From the cell containing the given text, extract its center point as [x, y] coordinate. 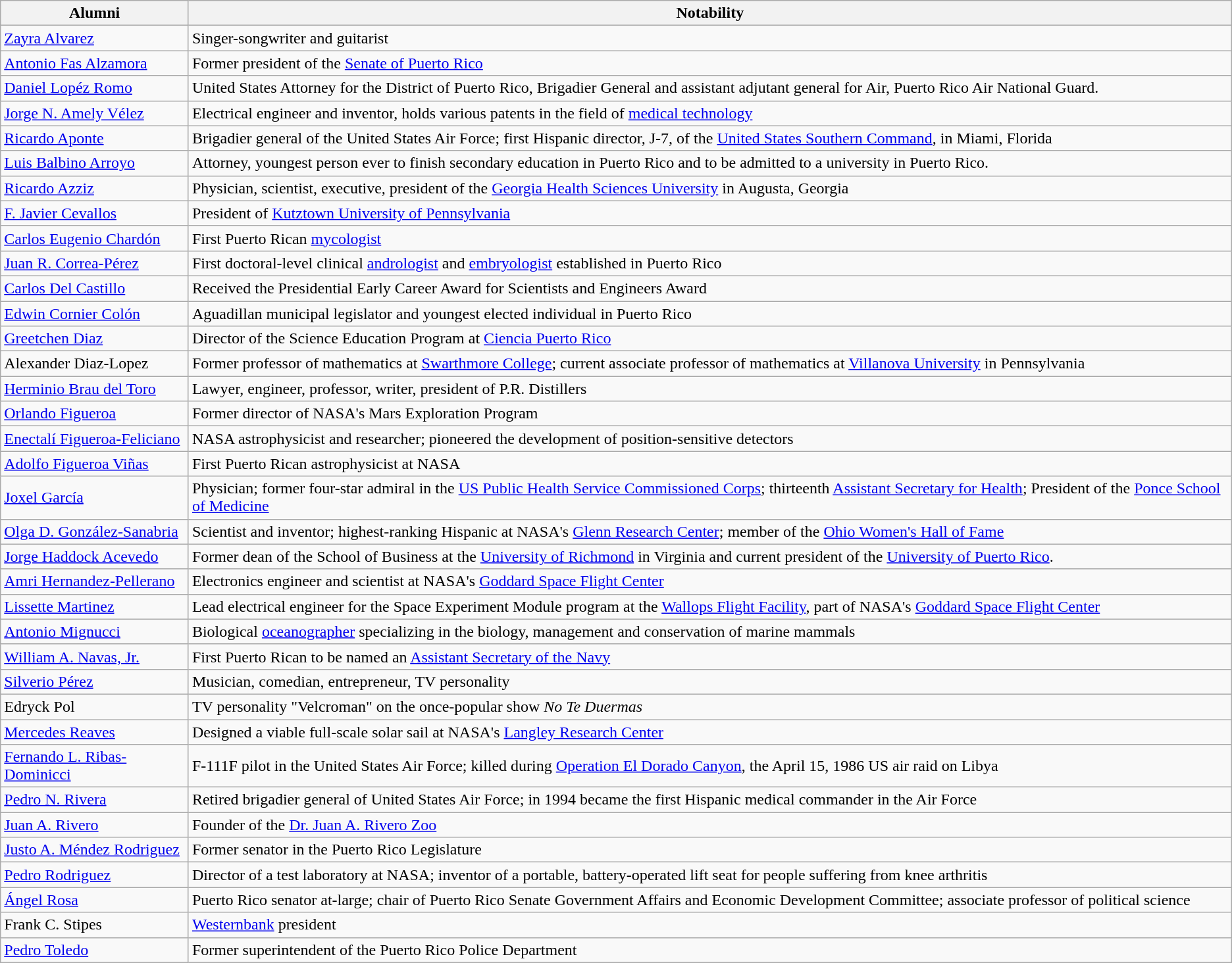
F-111F pilot in the United States Air Force; killed during Operation El Dorado Canyon, the April 15, 1986 US air raid on Libya [709, 766]
Ricardo Azziz [95, 188]
First Puerto Rican to be named an Assistant Secretary of the Navy [709, 656]
Physician, scientist, executive, president of the Georgia Health Sciences University in Augusta, Georgia [709, 188]
Carlos Del Castillo [95, 288]
Electrical engineer and inventor, holds various patents in the field of medical technology [709, 113]
Lissette Martinez [95, 606]
Adolfo Figueroa Viñas [95, 464]
Herminio Brau del Toro [95, 389]
Juan R. Correa-Pérez [95, 263]
Pedro Rodriguez [95, 875]
Edryck Pol [95, 706]
Former professor of mathematics at Swarthmore College; current associate professor of mathematics at Villanova University in Pennsylvania [709, 364]
William A. Navas, Jr. [95, 656]
Silverio Pérez [95, 681]
Attorney, youngest person ever to finish secondary education in Puerto Rico and to be admitted to a university in Puerto Rico. [709, 163]
Olga D. González-Sanabria [95, 531]
Westernbank president [709, 925]
Mercedes Reaves [95, 732]
Orlando Figueroa [95, 414]
First Puerto Rican astrophysicist at NASA [709, 464]
Alexander Diaz-Lopez [95, 364]
Designed a viable full-scale solar sail at NASA's Langley Research Center [709, 732]
Director of a test laboratory at NASA; inventor of a portable, battery-operated lift seat for people suffering from knee arthritis [709, 875]
Former superintendent of the Puerto Rico Police Department [709, 950]
Lawyer, engineer, professor, writer, president of P.R. Distillers [709, 389]
Singer-songwriter and guitarist [709, 38]
Notability [709, 13]
Jorge Haddock Acevedo [95, 556]
Daniel Lopéz Romo [95, 88]
Greetchen Diaz [95, 339]
Ángel Rosa [95, 900]
Lead electrical engineer for the Space Experiment Module program at the Wallops Flight Facility, part of NASA's Goddard Space Flight Center [709, 606]
Luis Balbino Arroyo [95, 163]
Ricardo Aponte [95, 138]
Enectalí Figueroa-Feliciano [95, 439]
Juan A. Rivero [95, 825]
Former director of NASA's Mars Exploration Program [709, 414]
First Puerto Rican mycologist [709, 238]
United States Attorney for the District of Puerto Rico, Brigadier General and assistant adjutant general for Air, Puerto Rico Air National Guard. [709, 88]
Director of the Science Education Program at Ciencia Puerto Rico [709, 339]
Electronics engineer and scientist at NASA's Goddard Space Flight Center [709, 581]
Musician, comedian, entrepreneur, TV personality [709, 681]
Alumni [95, 13]
Pedro Toledo [95, 950]
Fernando L. Ribas-Dominicci [95, 766]
F. Javier Cevallos [95, 213]
Retired brigadier general of United States Air Force; in 1994 became the first Hispanic medical commander in the Air Force [709, 800]
Founder of the Dr. Juan A. Rivero Zoo [709, 825]
Former senator in the Puerto Rico Legislature [709, 850]
Received the Presidential Early Career Award for Scientists and Engineers Award [709, 288]
Jorge N. Amely Vélez [95, 113]
Aguadillan municipal legislator and youngest elected individual in Puerto Rico [709, 314]
TV personality "Velcroman" on the once-popular show No Te Duermas [709, 706]
Zayra Alvarez [95, 38]
Former president of the Senate of Puerto Rico [709, 63]
Joxel García [95, 497]
Scientist and inventor; highest-ranking Hispanic at NASA's Glenn Research Center; member of the Ohio Women's Hall of Fame [709, 531]
President of Kutztown University of Pennsylvania [709, 213]
Frank C. Stipes [95, 925]
Biological oceanographer specializing in the biology, management and conservation of marine mammals [709, 631]
Former dean of the School of Business at the University of Richmond in Virginia and current president of the University of Puerto Rico. [709, 556]
NASA astrophysicist and researcher; pioneered the development of position-sensitive detectors [709, 439]
Amri Hernandez-Pellerano [95, 581]
Justo A. Méndez Rodriguez [95, 850]
Edwin Cornier Colón [95, 314]
Antonio Fas Alzamora [95, 63]
Carlos Eugenio Chardón [95, 238]
First doctoral-level clinical andrologist and embryologist established in Puerto Rico [709, 263]
Brigadier general of the United States Air Force; first Hispanic director, J-7, of the United States Southern Command, in Miami, Florida [709, 138]
Pedro N. Rivera [95, 800]
Antonio Mignucci [95, 631]
